Capture the cell that displays the provided text and extract its (x, y) central coordinate. 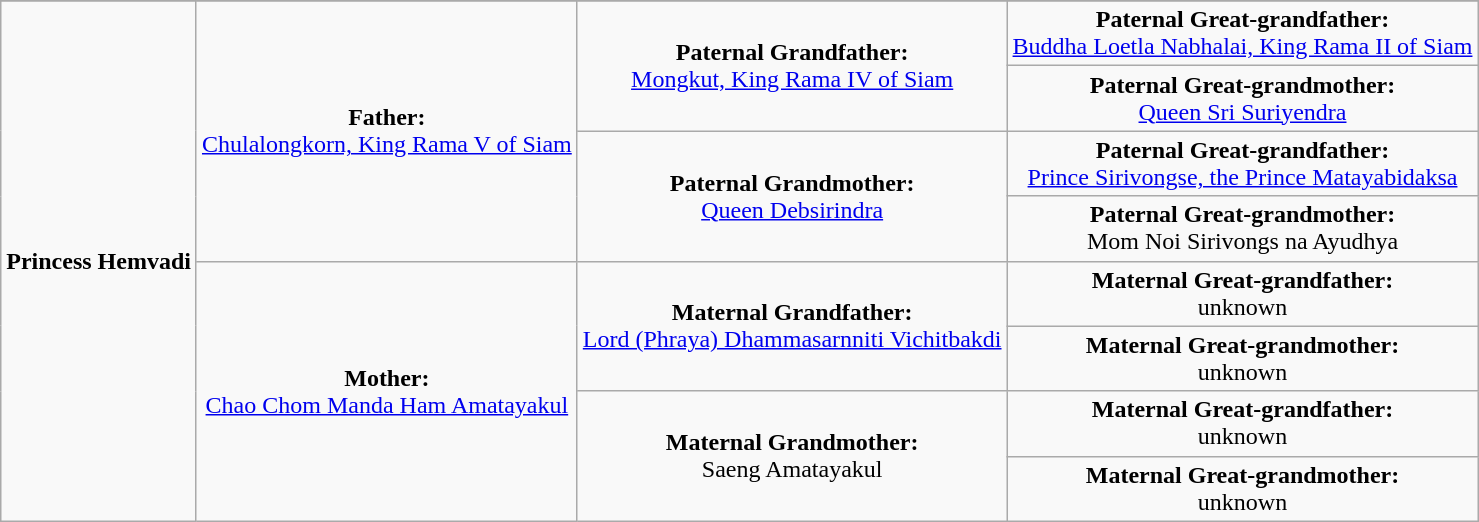
Father:Chulalongkorn, King Rama V of Siam (386, 131)
Paternal Great-grandmother:Mom Noi Sirivongs na Ayudhya (1242, 228)
Paternal Great-grandmother:Queen Sri Suriyendra (1242, 98)
Mother:Chao Chom Manda Ham Amatayakul (386, 391)
Maternal Grandfather:Lord (Phraya) Dhammasarnniti Vichitbakdi (792, 326)
Paternal Grandfather:Mongkut, King Rama IV of Siam (792, 66)
Princess Hemvadi (99, 261)
Maternal Grandmother:Saeng Amatayakul (792, 456)
Paternal Great-grandfather:Prince Sirivongse, the Prince Matayabidaksa (1242, 164)
Paternal Great-grandfather:Buddha Loetla Nabhalai, King Rama II of Siam (1242, 34)
Paternal Grandmother:Queen Debsirindra (792, 196)
